Output the [x, y] coordinate of the center of the cell containing the given text.  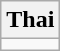
Thai [30, 20]
